Provide the (X, Y) coordinate of the cell's center where the given text is located.  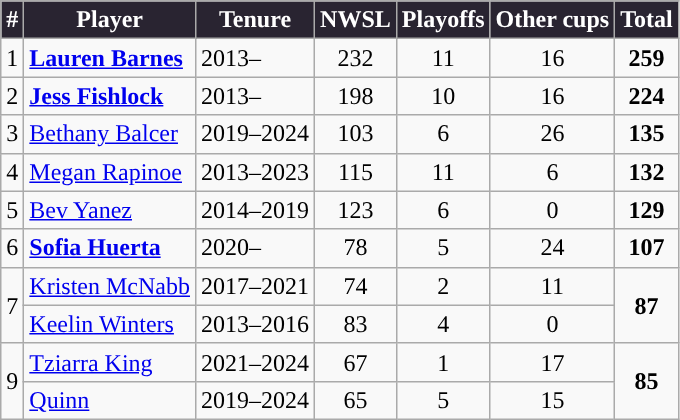
2013–2023 (256, 172)
Player (110, 20)
24 (552, 248)
26 (552, 134)
107 (647, 248)
78 (356, 248)
Playoffs (443, 20)
9 (12, 381)
7 (12, 305)
Keelin Winters (110, 324)
85 (647, 381)
Megan Rapinoe (110, 172)
232 (356, 58)
Jess Fishlock (110, 96)
Lauren Barnes (110, 58)
Tziarra King (110, 362)
115 (356, 172)
87 (647, 305)
2014–2019 (256, 210)
224 (647, 96)
Sofia Huerta (110, 248)
2013–2016 (256, 324)
Tenure (256, 20)
Kristen McNabb (110, 286)
17 (552, 362)
Bev Yanez (110, 210)
2020– (256, 248)
123 (356, 210)
2021–2024 (256, 362)
65 (356, 400)
2017–2021 (256, 286)
129 (647, 210)
15 (552, 400)
259 (647, 58)
10 (443, 96)
83 (356, 324)
74 (356, 286)
Quinn (110, 400)
103 (356, 134)
Bethany Balcer (110, 134)
67 (356, 362)
135 (647, 134)
NWSL (356, 20)
Other cups (552, 20)
Total (647, 20)
198 (356, 96)
3 (12, 134)
132 (647, 172)
# (12, 20)
